Identify which cell holds the provided text, then report its [X, Y] central coordinate. 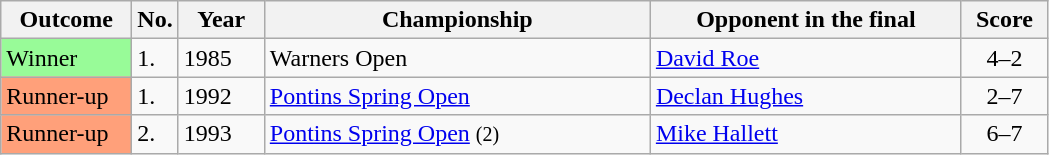
David Roe [806, 58]
Pontins Spring Open (2) [457, 134]
No. [155, 20]
1992 [221, 96]
4–2 [1004, 58]
Pontins Spring Open [457, 96]
1993 [221, 134]
Year [221, 20]
2. [155, 134]
Declan Hughes [806, 96]
2–7 [1004, 96]
Mike Hallett [806, 134]
Score [1004, 20]
6–7 [1004, 134]
Winner [66, 58]
Outcome [66, 20]
Opponent in the final [806, 20]
Championship [457, 20]
1985 [221, 58]
Warners Open [457, 58]
